Return (X, Y) of the center of cell containing provided text 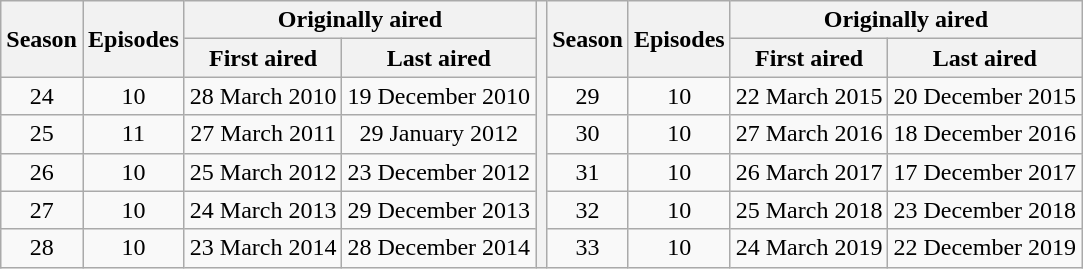
29 December 2013 (439, 210)
33 (588, 248)
23 December 2018 (985, 210)
25 March 2018 (809, 210)
32 (588, 210)
27 (42, 210)
24 March 2013 (263, 210)
30 (588, 134)
26 (42, 172)
23 December 2012 (439, 172)
24 (42, 96)
27 March 2011 (263, 134)
22 March 2015 (809, 96)
19 December 2010 (439, 96)
31 (588, 172)
28 December 2014 (439, 248)
17 December 2017 (985, 172)
25 March 2012 (263, 172)
25 (42, 134)
24 March 2019 (809, 248)
26 March 2017 (809, 172)
29 January 2012 (439, 134)
22 December 2019 (985, 248)
29 (588, 96)
28 (42, 248)
20 December 2015 (985, 96)
28 March 2010 (263, 96)
27 March 2016 (809, 134)
23 March 2014 (263, 248)
11 (133, 134)
18 December 2016 (985, 134)
